Return the (x, y) coordinate for the center point of the cell that contains the specified text.  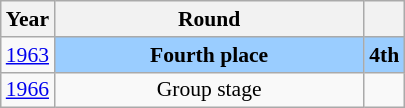
Group stage (209, 90)
1966 (28, 90)
Fourth place (209, 55)
1963 (28, 55)
Year (28, 19)
4th (384, 55)
Round (209, 19)
